Return [x, y] of the center of cell containing provided text 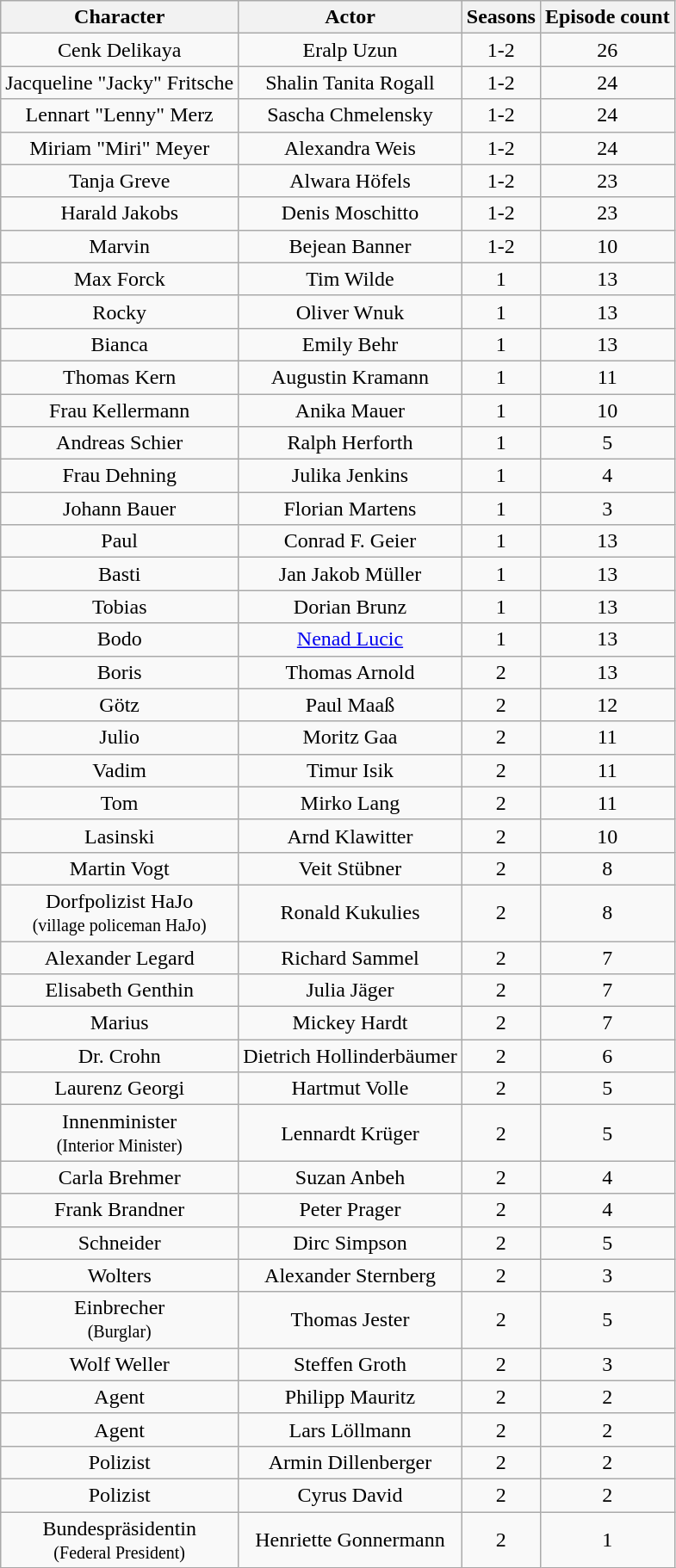
Marius [120, 1023]
Eralp Uzun [350, 50]
Bianca [120, 344]
Bejean Banner [350, 246]
Denis Moschitto [350, 213]
Alexander Sternberg [350, 1275]
Frau Dehning [120, 476]
Tim Wilde [350, 279]
12 [607, 705]
Tom [120, 803]
Florian Martens [350, 509]
Andreas Schier [120, 443]
Nenad Lucic [350, 639]
Shalin Tanita Rogall [350, 83]
Frank Brandner [120, 1210]
Miriam "Miri" Meyer [120, 148]
Oliver Wnuk [350, 312]
Paul [120, 541]
Elisabeth Genthin [120, 991]
Mirko Lang [350, 803]
Timur Isik [350, 770]
Mickey Hardt [350, 1023]
Philipp Mauritz [350, 1397]
Harald Jakobs [120, 213]
Thomas Jester [350, 1320]
Dirc Simpson [350, 1243]
Conrad F. Geier [350, 541]
Henriette Gonnermann [350, 1539]
Jan Jakob Müller [350, 574]
Alwara Höfels [350, 181]
Wolters [120, 1275]
Bundespräsidentin(Federal President) [120, 1539]
26 [607, 50]
Character [120, 17]
Dietrich Hollinderbäumer [350, 1056]
Julio [120, 738]
Emily Behr [350, 344]
Ralph Herforth [350, 443]
Cenk Delikaya [120, 50]
Lasinski [120, 836]
Actor [350, 17]
Rocky [120, 312]
Alexander Legard [120, 958]
Götz [120, 705]
Innenminister(Interior Minister) [120, 1133]
Julia Jäger [350, 991]
Anika Mauer [350, 411]
Carla Brehmer [120, 1177]
Schneider [120, 1243]
Episode count [607, 17]
Marvin [120, 246]
Hartmut Volle [350, 1089]
Paul Maaß [350, 705]
Dorian Brunz [350, 607]
Tanja Greve [120, 181]
Sascha Chmelensky [350, 115]
Frau Kellermann [120, 411]
Thomas Kern [120, 377]
Richard Sammel [350, 958]
Arnd Klawitter [350, 836]
Lennart "Lenny" Merz [120, 115]
Armin Dillenberger [350, 1462]
Suzan Anbeh [350, 1177]
Augustin Kramann [350, 377]
Lars Löllmann [350, 1429]
Dorfpolizist HaJo(village policeman HaJo) [120, 912]
Jacqueline "Jacky" Fritsche [120, 83]
Ronald Kukulies [350, 912]
Johann Bauer [120, 509]
Max Forck [120, 279]
Martin Vogt [120, 868]
Veit Stübner [350, 868]
Cyrus David [350, 1495]
Laurenz Georgi [120, 1089]
Steffen Groth [350, 1364]
Wolf Weller [120, 1364]
Dr. Crohn [120, 1056]
Alexandra Weis [350, 148]
Lennardt Krüger [350, 1133]
Seasons [501, 17]
Thomas Arnold [350, 672]
6 [607, 1056]
Basti [120, 574]
Einbrecher(Burglar) [120, 1320]
Vadim [120, 770]
Peter Prager [350, 1210]
Boris [120, 672]
Moritz Gaa [350, 738]
Julika Jenkins [350, 476]
Bodo [120, 639]
Tobias [120, 607]
